From the cell containing the given text, extract its center point as (x, y) coordinate. 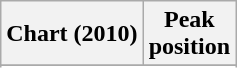
Peakposition (189, 34)
Chart (2010) (72, 34)
